Extract the (x, y) coordinate from the center of the cell holding the provided text.  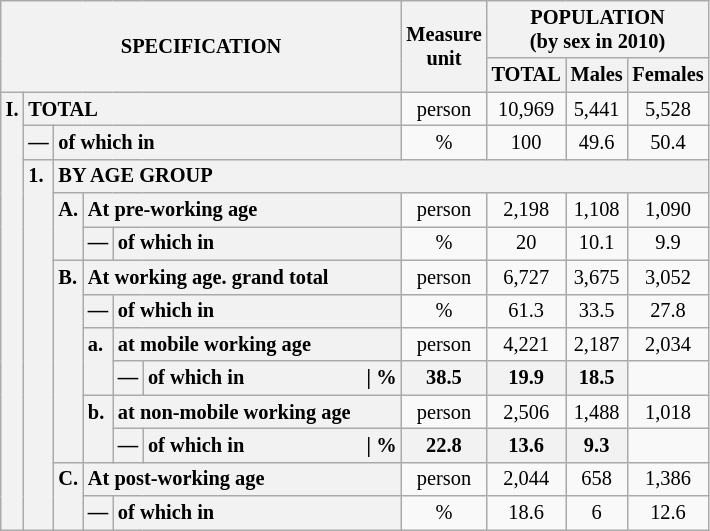
At pre-working age (242, 210)
a. (98, 360)
b. (98, 428)
6 (597, 513)
B. (68, 361)
SPECIFICATION (202, 46)
At working age. grand total (242, 277)
50.4 (668, 142)
2,044 (526, 479)
5,441 (597, 109)
20 (526, 243)
2,187 (597, 344)
10,969 (526, 109)
27.8 (668, 311)
1,018 (668, 412)
6,727 (526, 277)
12.6 (668, 513)
1,386 (668, 479)
61.3 (526, 311)
5,528 (668, 109)
at mobile working age (257, 344)
BY AGE GROUP (382, 176)
13.6 (526, 445)
A. (68, 226)
2,198 (526, 210)
at non-mobile working age (257, 412)
49.6 (597, 142)
Females (668, 75)
1. (38, 344)
1,090 (668, 210)
POPULATION (by sex in 2010) (598, 29)
10.1 (597, 243)
1,488 (597, 412)
3,052 (668, 277)
100 (526, 142)
658 (597, 479)
I. (12, 311)
3,675 (597, 277)
9.3 (597, 445)
2,034 (668, 344)
At post-working age (242, 479)
9.9 (668, 243)
18.6 (526, 513)
38.5 (444, 378)
2,506 (526, 412)
C. (68, 496)
33.5 (597, 311)
19.9 (526, 378)
1,108 (597, 210)
18.5 (597, 378)
22.8 (444, 445)
4,221 (526, 344)
Males (597, 75)
Measure unit (444, 46)
